Output the [x, y] coordinate of the center of the cell containing the given text.  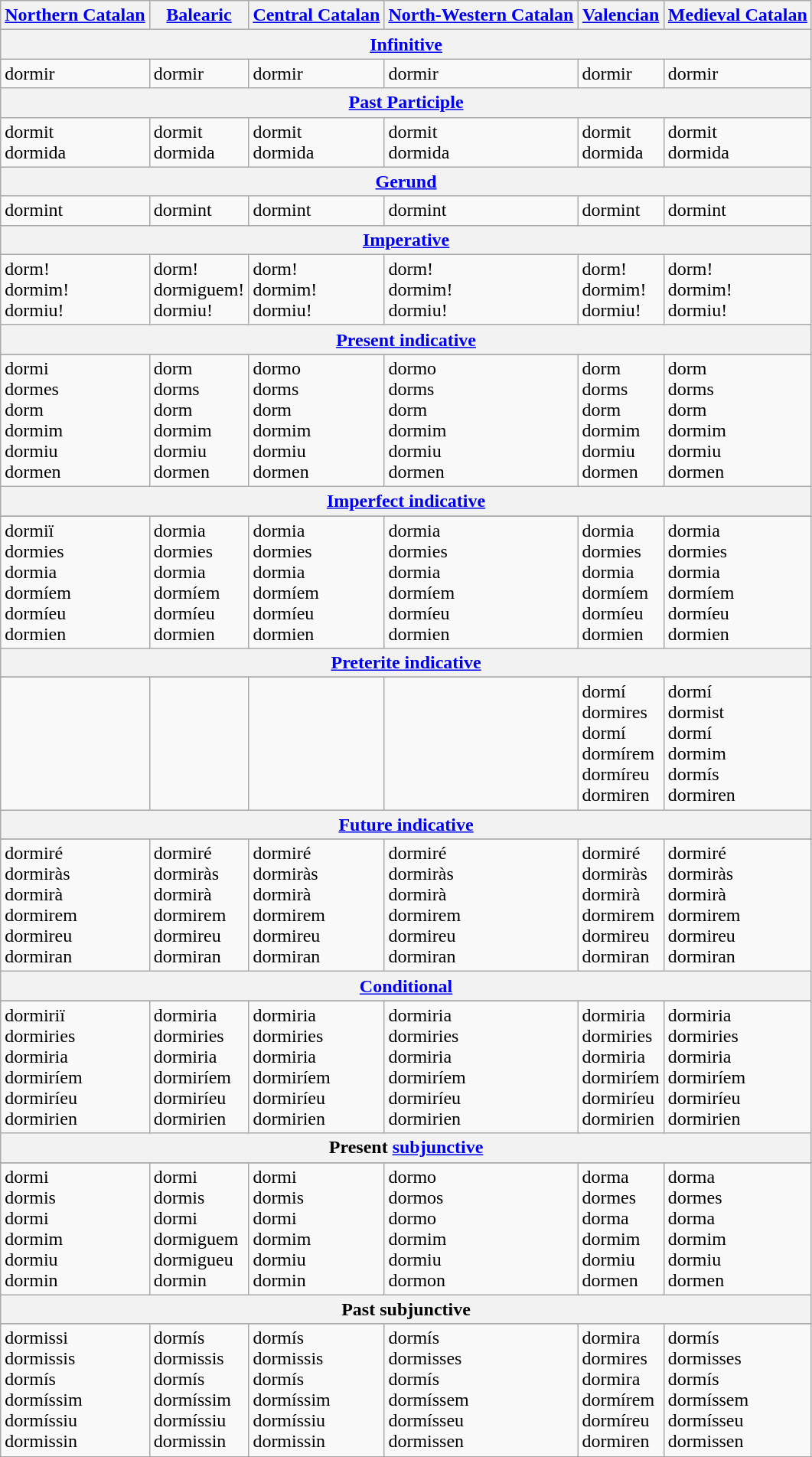
dormidormisdormidormiguemdormigueudormin [199, 1228]
Future indicative [406, 825]
Imperative [406, 240]
Past subjunctive [406, 1309]
Valencian [621, 15]
dormiradormiresdormiradormíremdormíreudormiren [621, 1390]
Gerund [406, 181]
Balearic [199, 15]
Medieval Catalan [738, 15]
Central Catalan [317, 15]
dormia dormiesdormia dormíemdormíeudormien [481, 582]
Past Participle [406, 103]
Imperfect indicative [406, 501]
dormissidormissisdormísdormíssimdormíssiudormissin [75, 1390]
Present subjunctive [406, 1148]
Conditional [406, 986]
Infinitive [406, 44]
dormiriïdormiriesdormiriadormiríemdormiríeudormirien [75, 1067]
North-Western Catalan [481, 15]
dormiï dormiesdormiadormíemdormíeudormien [75, 582]
Northern Catalan [75, 15]
dorm!dormiguem!dormiu! [199, 289]
dormídormiresdormídormíremdormíreudormiren [621, 744]
Present indicative [406, 339]
Preterite indicative [406, 663]
dormídormistdormídormimdormísdormiren [738, 744]
dormodormosdormodormimdormiudormon [481, 1228]
dormi dormesdormdormimdormiudormen [75, 420]
